Return [X, Y] of the center of cell containing provided text 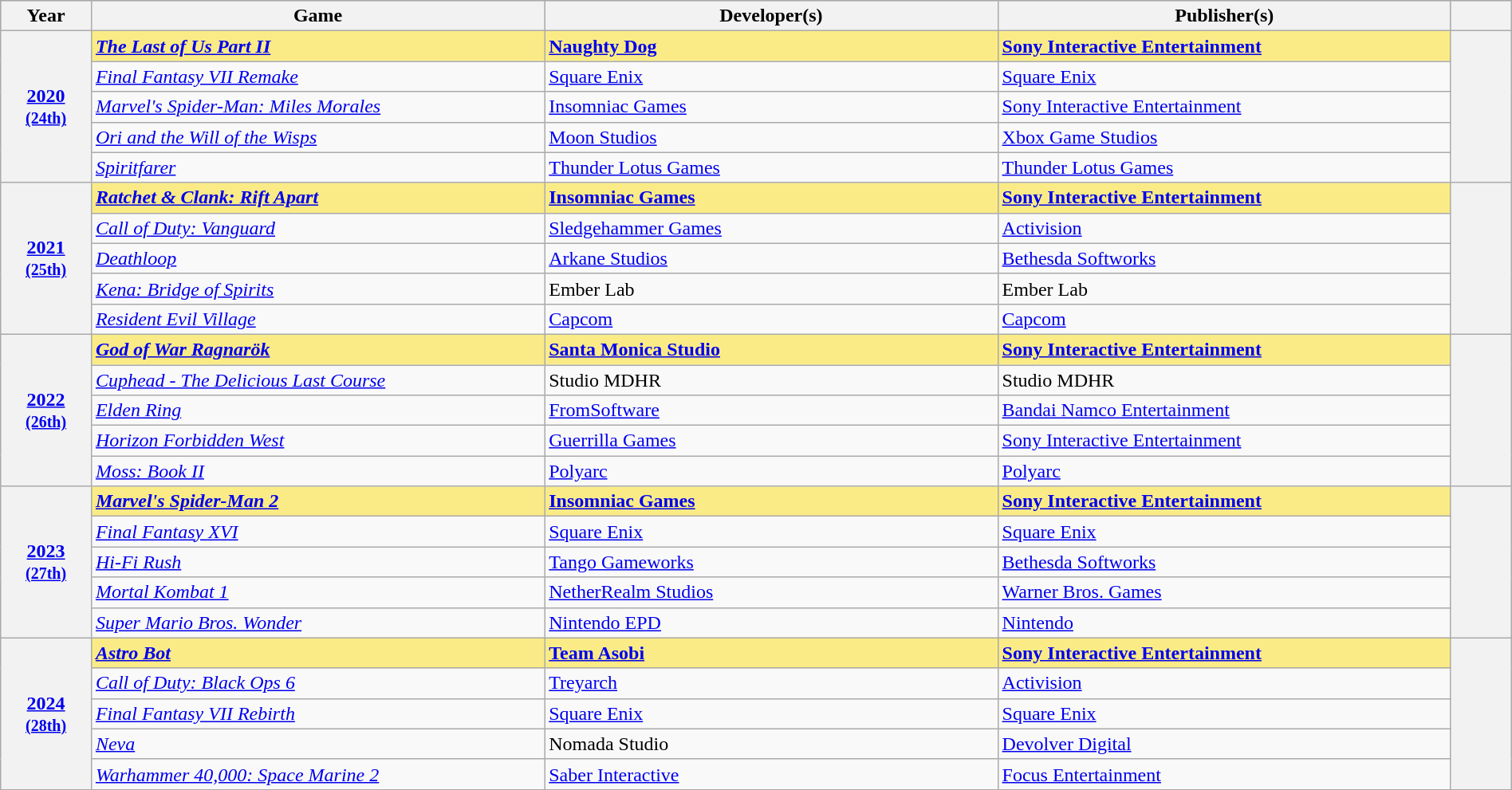
Ori and the Will of the Wisps [317, 137]
Resident Evil Village [317, 319]
Kena: Bridge of Spirits [317, 289]
Final Fantasy XVI [317, 532]
Deathloop [317, 258]
2020 (24th) [46, 107]
2023 (27th) [46, 562]
Final Fantasy VII Rebirth [317, 713]
Mortal Kombat 1 [317, 592]
Ratchet & Clank: Rift Apart [317, 198]
Guerrilla Games [771, 441]
Cuphead - The Delicious Last Course [317, 380]
Marvel's Spider-Man 2 [317, 501]
Elden Ring [317, 411]
Super Mario Bros. Wonder [317, 623]
Arkane Studios [771, 258]
Tango Gameworks [771, 562]
Final Fantasy VII Remake [317, 77]
Marvel's Spider-Man: Miles Morales [317, 107]
Spiritfarer [317, 167]
Saber Interactive [771, 774]
Game [317, 16]
Devolver Digital [1224, 744]
Neva [317, 744]
Call of Duty: Vanguard [317, 228]
Xbox Game Studios [1224, 137]
Nintendo EPD [771, 623]
Astro Bot [317, 653]
2022 (26th) [46, 410]
Nomada Studio [771, 744]
Treyarch [771, 683]
FromSoftware [771, 411]
God of War Ragnarök [317, 349]
Nintendo [1224, 623]
NetherRealm Studios [771, 592]
Hi-Fi Rush [317, 562]
Warner Bros. Games [1224, 592]
2024 (28th) [46, 713]
Warhammer 40,000: Space Marine 2 [317, 774]
Developer(s) [771, 16]
Horizon Forbidden West [317, 441]
Naughty Dog [771, 46]
Publisher(s) [1224, 16]
Team Asobi [771, 653]
2021 (25th) [46, 258]
Call of Duty: Black Ops 6 [317, 683]
Year [46, 16]
Moss: Book II [317, 471]
Moon Studios [771, 137]
The Last of Us Part II [317, 46]
Bandai Namco Entertainment [1224, 411]
Sledgehammer Games [771, 228]
Santa Monica Studio [771, 349]
Focus Entertainment [1224, 774]
